Scan for the cell matching the given text and deliver its (x, y) coordinate at center. 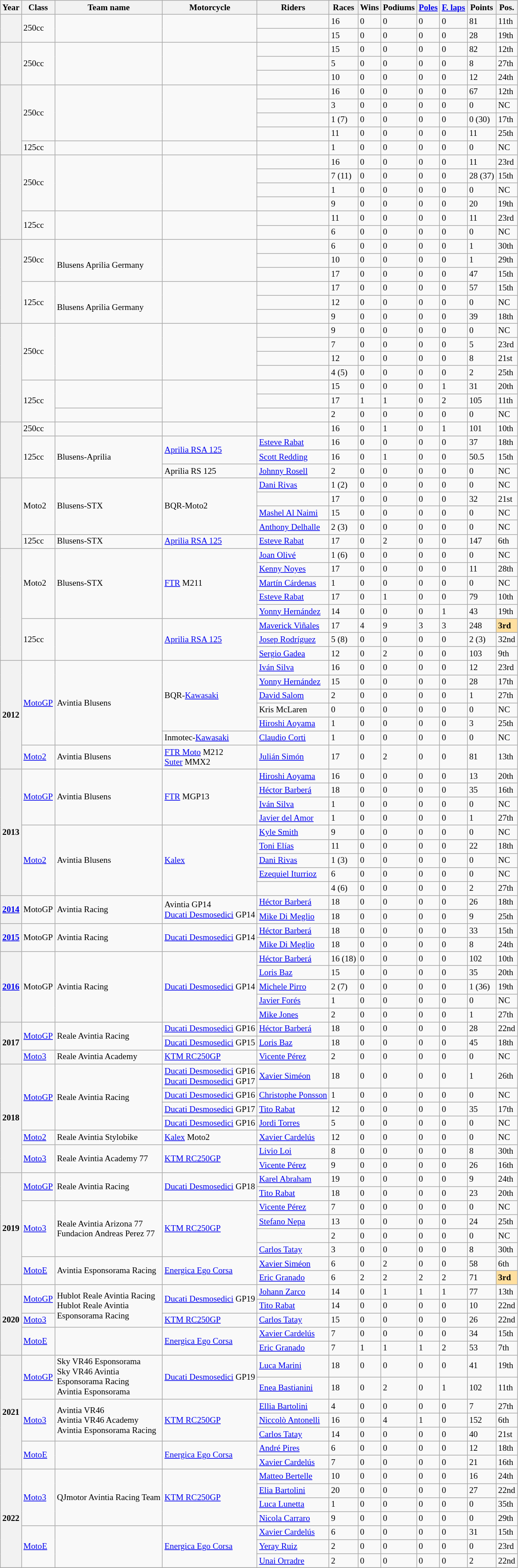
Reale Avintia Academy (109, 1057)
2022 (11, 1519)
27 (482, 1490)
Enea Bastianini (293, 1388)
33 (482, 931)
BQR-Moto2 (210, 506)
4 (6) (344, 889)
Claudio Corti (293, 738)
1 (6) (344, 556)
26th (507, 1076)
Kris McLaren (293, 710)
Motorcycle (210, 8)
2019 (11, 1228)
41 (482, 1366)
82 (482, 49)
2013 (11, 832)
FTR MGP13 (210, 798)
Ducati Desmosedici GP17 (210, 1109)
Podiums (399, 8)
Toni Elías (293, 846)
Kyle Smith (293, 832)
Martín Cárdenas (293, 584)
FTR M211 (210, 584)
Ducati Desmosedici GP16Ducati Desmosedici GP17 (210, 1076)
Christophe Ponsson (293, 1095)
FTR Moto M212 Suter MMX2 (210, 757)
2021 (11, 1412)
Ellia Bartolini (293, 1406)
Hublot Reale Avintia RacingHublot Reale AvintiaEsponsorama Racing (109, 1306)
Points (482, 8)
Karel Abraham (293, 1179)
45 (482, 1043)
Reale Avintia Academy 77 (109, 1158)
Michele Pirro (293, 987)
Anthony Delhalle (293, 527)
Avintia Esponsorama Racing (109, 1271)
105 (482, 401)
F. laps (454, 8)
Class (38, 8)
47 (482, 274)
5 (8) (344, 639)
Riders (293, 8)
21 (482, 1462)
Mike Jones (293, 1015)
50.5 (482, 457)
Kalex Moto2 (210, 1137)
9th (507, 654)
Joan Olivé (293, 556)
Year (11, 8)
101 (482, 429)
Julián Simón (293, 757)
Wins (370, 8)
Nicola Carraro (293, 1519)
Javier Forés (293, 1001)
Jordi Torres (293, 1123)
1 (2) (344, 485)
Johnny Rosell (293, 471)
Yeray Ruiz (293, 1547)
16 (18) (344, 959)
Aprilia RS 125 (210, 471)
Reale Avintia Stylobike (109, 1137)
Team name (109, 8)
152 (482, 1420)
28th (507, 569)
Matteo Bertelle (293, 1477)
79 (482, 597)
Poles (428, 8)
QJmotor Avintia Racing Team (109, 1497)
2017 (11, 1043)
2016 (11, 987)
Ducati Desmosedici GP18 (210, 1187)
Javier del Amor (293, 818)
0 (30) (482, 120)
2020 (11, 1320)
43 (482, 611)
Blusens-Aprilia (109, 457)
2012 (11, 715)
Kenny Noyes (293, 569)
Pos. (507, 8)
BQR-Kawasaki (210, 696)
39 (482, 317)
7 (11) (344, 176)
2 (7) (344, 987)
4 (5) (344, 373)
40 (482, 1434)
67 (482, 91)
19 (344, 1179)
1 (7) (344, 120)
1 (3) (344, 860)
71 (482, 1278)
32nd (507, 639)
2015 (11, 938)
Sergio Gadea (293, 654)
22 (482, 846)
32 (482, 499)
Reale Avintia Arizona 77Fundacion Andreas Perez 77 (109, 1228)
Avintia GP14Ducati Desmosedici GP14 (210, 909)
53 (482, 1348)
Livio Loi (293, 1151)
103 (482, 654)
Maverick Viñales (293, 626)
34 (482, 1334)
Niccolò Antonelli (293, 1420)
Unai Orradre (293, 1561)
2018 (11, 1118)
Inmotec-Kawasaki (210, 738)
Kalex (210, 860)
24 (482, 1222)
1 (36) (482, 987)
147 (482, 541)
Avintia VR46Avintia VR46 AcademyAvintia Esponsorama Racing (109, 1420)
77 (482, 1292)
David Salom (293, 696)
23 (482, 1194)
Scott Redding (293, 457)
7th (507, 1348)
57 (482, 288)
Luca Marini (293, 1366)
37 (482, 443)
André Pires (293, 1448)
Elia Bartolini (293, 1490)
Stefano Nepa (293, 1222)
58 (482, 1264)
248 (482, 626)
Luca Lunetta (293, 1504)
2014 (11, 909)
Josep Rodríguez (293, 639)
Ducati Desmosedici GP15 (210, 1043)
Mashel Al Naimi (293, 513)
35th (507, 1504)
Races (344, 8)
Ezequiel Iturrioz (293, 874)
Sky VR46 EsponsoramaSky VR46 AvintiaEsponsorama RacingAvintia Esponsorama (109, 1377)
28 (37) (482, 176)
Johann Zarco (293, 1292)
